Capture the cell that displays the provided text and extract its (X, Y) central coordinate. 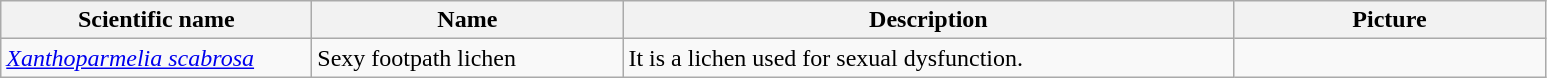
Picture (1390, 20)
It is a lichen used for sexual dysfunction. (928, 58)
Sexy footpath lichen (468, 58)
Scientific name (156, 20)
Name (468, 20)
Xanthoparmelia scabrosa (156, 58)
Description (928, 20)
